Pinpoint the cell where the given text exists, returning its [x, y] midpoint coordinate. 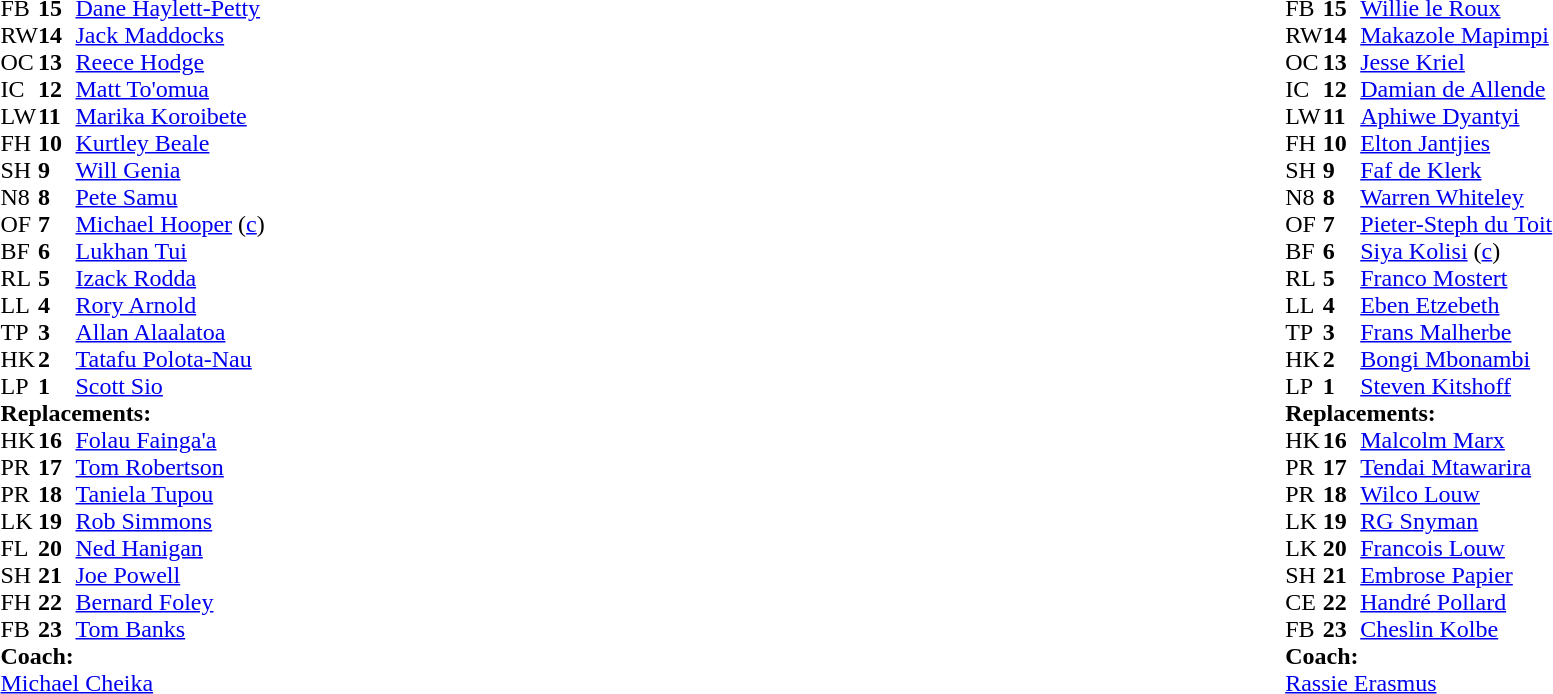
Pieter-Steph du Toit [1456, 224]
Eben Etzebeth [1456, 306]
Matt To'omua [170, 90]
Bongi Mbonambi [1456, 360]
Jack Maddocks [170, 36]
Francois Louw [1456, 548]
Tatafu Polota-Nau [170, 360]
Folau Fainga'a [170, 440]
Michael Hooper (c) [170, 224]
Damian de Allende [1456, 90]
Tendai Mtawarira [1456, 468]
Rob Simmons [170, 522]
Steven Kitshoff [1456, 386]
Scott Sio [170, 386]
Malcolm Marx [1456, 440]
Will Genia [170, 170]
Wilco Louw [1456, 494]
Makazole Mapimpi [1456, 36]
Rory Arnold [170, 306]
Reece Hodge [170, 62]
Embrose Papier [1456, 576]
Marika Koroibete [170, 116]
Aphiwe Dyantyi [1456, 116]
FL [19, 548]
Handré Pollard [1456, 602]
Siya Kolisi (c) [1456, 252]
Elton Jantjies [1456, 144]
Lukhan Tui [170, 252]
Allan Alaalatoa [170, 332]
Jesse Kriel [1456, 62]
Frans Malherbe [1456, 332]
Ned Hanigan [170, 548]
Kurtley Beale [170, 144]
Warren Whiteley [1456, 198]
Tom Banks [170, 630]
Bernard Foley [170, 602]
Pete Samu [170, 198]
Faf de Klerk [1456, 170]
Cheslin Kolbe [1456, 630]
Tom Robertson [170, 468]
Taniela Tupou [170, 494]
CE [1304, 602]
RG Snyman [1456, 522]
Joe Powell [170, 576]
Izack Rodda [170, 278]
Franco Mostert [1456, 278]
